Extract the [x, y] coordinate from the center of the cell holding the provided text.  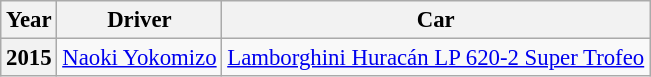
Lamborghini Huracán LP 620-2 Super Trofeo [436, 58]
Year [29, 20]
Car [436, 20]
2015 [29, 58]
Naoki Yokomizo [140, 58]
Driver [140, 20]
